For the text-containing cell, return its midpoint in [X, Y] coordinate format. 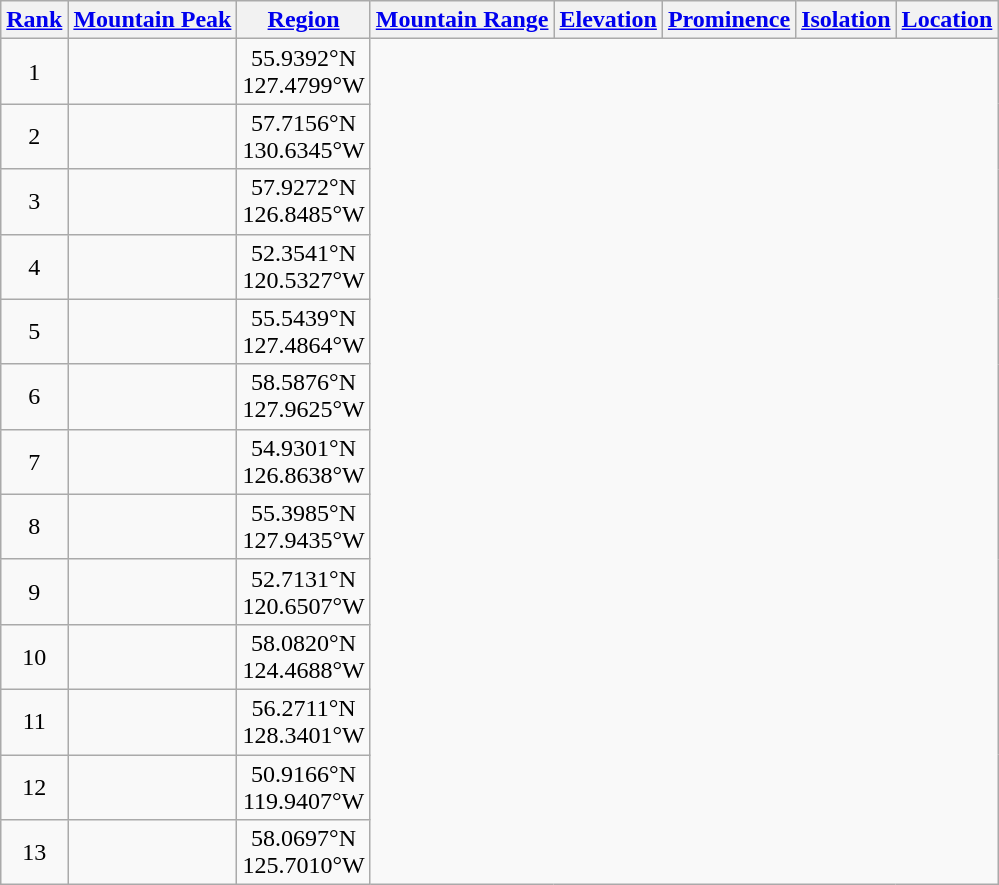
52.3541°N120.5327°W [304, 266]
6 [34, 396]
50.9166°N119.9407°W [304, 786]
10 [34, 656]
57.7156°N130.6345°W [304, 136]
3 [34, 202]
55.5439°N127.4864°W [304, 332]
55.3985°N127.9435°W [304, 526]
11 [34, 722]
9 [34, 592]
1 [34, 72]
Elevation [608, 20]
Location [947, 20]
52.7131°N120.6507°W [304, 592]
58.0697°N125.7010°W [304, 852]
Rank [34, 20]
58.0820°N124.4688°W [304, 656]
55.9392°N127.4799°W [304, 72]
Isolation [846, 20]
5 [34, 332]
8 [34, 526]
56.2711°N128.3401°W [304, 722]
12 [34, 786]
58.5876°N127.9625°W [304, 396]
Mountain Peak [152, 20]
54.9301°N126.8638°W [304, 462]
13 [34, 852]
Region [304, 20]
4 [34, 266]
Prominence [728, 20]
57.9272°N126.8485°W [304, 202]
2 [34, 136]
Mountain Range [462, 20]
7 [34, 462]
